Pinpoint the cell where the given text exists, returning its (x, y) midpoint coordinate. 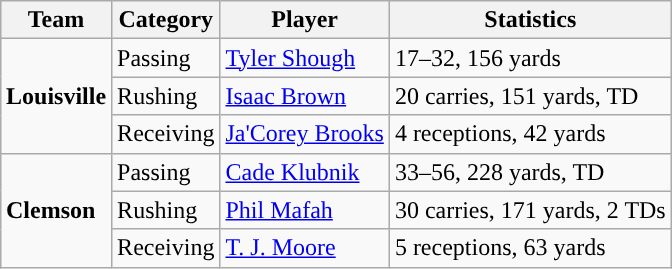
Louisville (56, 96)
4 receptions, 42 yards (530, 134)
Category (166, 20)
30 carries, 171 yards, 2 TDs (530, 210)
20 carries, 151 yards, TD (530, 96)
Isaac Brown (304, 96)
17–32, 156 yards (530, 58)
5 receptions, 63 yards (530, 248)
33–56, 228 yards, TD (530, 172)
Statistics (530, 20)
Ja'Corey Brooks (304, 134)
Cade Klubnik (304, 172)
Player (304, 20)
Clemson (56, 210)
T. J. Moore (304, 248)
Team (56, 20)
Phil Mafah (304, 210)
Tyler Shough (304, 58)
